Scan for the cell matching the given text and deliver its [x, y] coordinate at center. 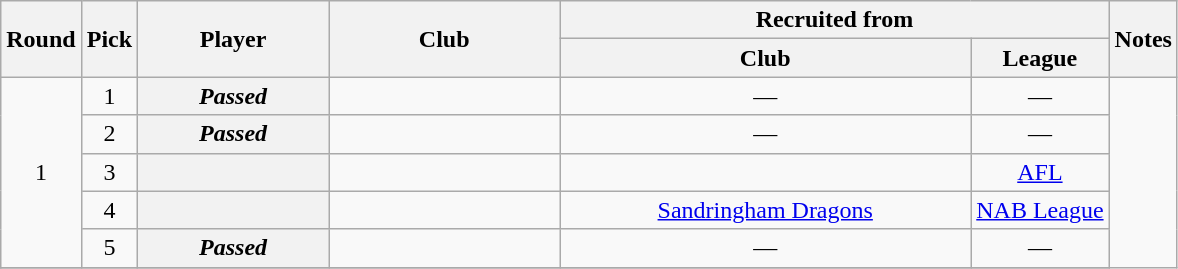
2 [109, 134]
4 [109, 210]
Pick [109, 39]
Recruited from [834, 20]
NAB League [1040, 210]
League [1040, 58]
Round [41, 39]
Notes [1143, 39]
AFL [1040, 172]
5 [109, 248]
Sandringham Dragons [766, 210]
Player [234, 39]
3 [109, 172]
